Determine the (x, y) coordinate at the center of the cell enclosing the given text.  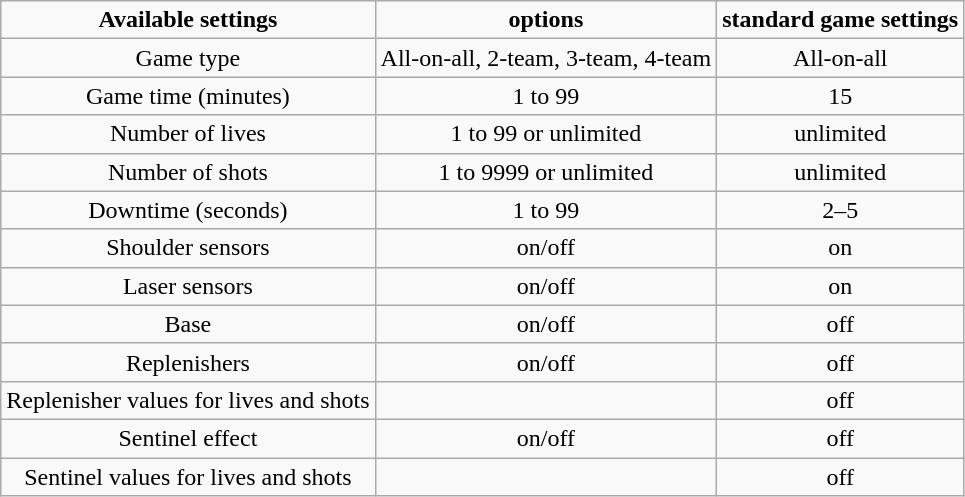
Replenishers (188, 362)
15 (840, 96)
Game type (188, 58)
Replenisher values for lives and shots (188, 400)
Sentinel values for lives and shots (188, 477)
Number of shots (188, 172)
Downtime (seconds) (188, 210)
Number of lives (188, 134)
Laser sensors (188, 286)
Base (188, 324)
1 to 9999 or unlimited (546, 172)
All-on-all, 2-team, 3-team, 4-team (546, 58)
Available settings (188, 20)
Game time (minutes) (188, 96)
standard game settings (840, 20)
All-on-all (840, 58)
Sentinel effect (188, 438)
2–5 (840, 210)
1 to 99 or unlimited (546, 134)
Shoulder sensors (188, 248)
options (546, 20)
